Identify which cell holds the provided text, then report its [X, Y] central coordinate. 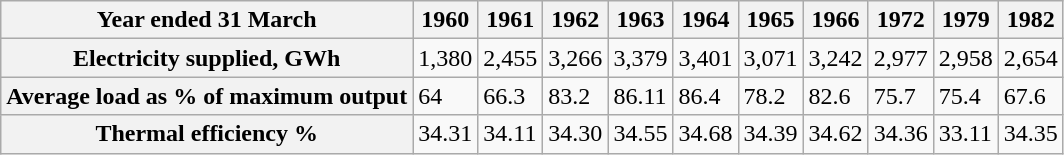
34.31 [446, 134]
1960 [446, 20]
33.11 [966, 134]
78.2 [770, 96]
1965 [770, 20]
3,071 [770, 58]
1,380 [446, 58]
64 [446, 96]
82.6 [836, 96]
34.62 [836, 134]
Year ended 31 March [207, 20]
2,455 [510, 58]
3,379 [640, 58]
1982 [1030, 20]
2,958 [966, 58]
3,401 [706, 58]
1972 [900, 20]
34.39 [770, 134]
66.3 [510, 96]
2,977 [900, 58]
34.68 [706, 134]
1964 [706, 20]
1962 [576, 20]
34.30 [576, 134]
3,266 [576, 58]
Thermal efficiency % [207, 134]
1979 [966, 20]
86.4 [706, 96]
1961 [510, 20]
2,654 [1030, 58]
34.36 [900, 134]
83.2 [576, 96]
34.11 [510, 134]
75.7 [900, 96]
67.6 [1030, 96]
75.4 [966, 96]
34.55 [640, 134]
1963 [640, 20]
3,242 [836, 58]
86.11 [640, 96]
1966 [836, 20]
Electricity supplied, GWh [207, 58]
Average load as % of maximum output [207, 96]
34.35 [1030, 134]
